Find where the given text appears and provide that cell's center as [X, Y] coordinate. 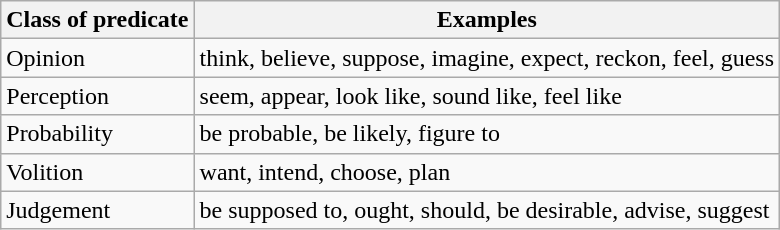
be probable, be likely, figure to [487, 134]
seem, appear, look like, sound like, feel like [487, 96]
Judgement [98, 210]
Probability [98, 134]
be supposed to, ought, should, be desirable, advise, suggest [487, 210]
Examples [487, 20]
Class of predicate [98, 20]
think, believe, suppose, imagine, expect, reckon, feel, guess [487, 58]
want, intend, choose, plan [487, 172]
Opinion [98, 58]
Perception [98, 96]
Volition [98, 172]
